Provide the (x, y) coordinate of the cell's center where the given text is located.  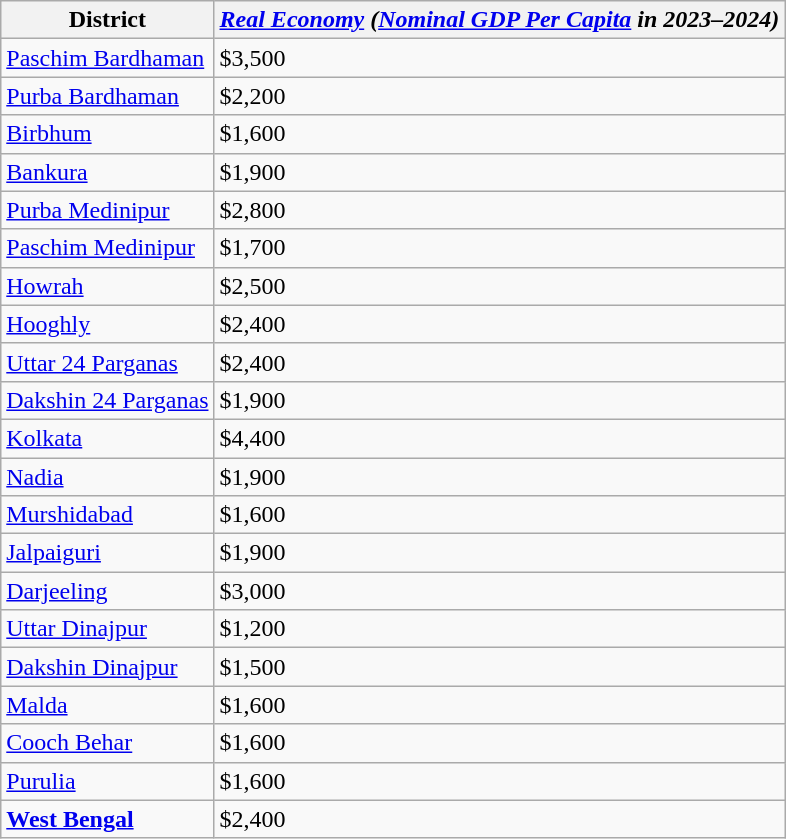
Bankura (108, 172)
Darjeeling (108, 591)
$3,000 (500, 591)
Jalpaiguri (108, 553)
Purba Medinipur (108, 210)
District (108, 20)
Paschim Medinipur (108, 248)
Kolkata (108, 438)
Purulia (108, 781)
Nadia (108, 477)
West Bengal (108, 819)
Real Economy (Nominal GDP Per Capita in 2023–2024) (500, 20)
Murshidabad (108, 515)
Birbhum (108, 134)
Malda (108, 705)
Dakshin Dinajpur (108, 667)
Hooghly (108, 324)
$1,700 (500, 248)
Paschim Bardhaman (108, 58)
Uttar 24 Parganas (108, 362)
Purba Bardhaman (108, 96)
$2,200 (500, 96)
Cooch Behar (108, 743)
Uttar Dinajpur (108, 629)
$4,400 (500, 438)
$3,500 (500, 58)
$1,500 (500, 667)
Dakshin 24 Parganas (108, 400)
$1,200 (500, 629)
Howrah (108, 286)
$2,500 (500, 286)
$2,800 (500, 210)
